For the text-containing cell, return its midpoint in [X, Y] coordinate format. 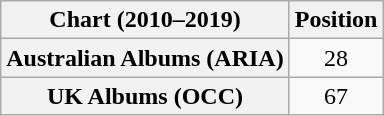
UK Albums (OCC) [145, 96]
Position [336, 20]
Australian Albums (ARIA) [145, 58]
67 [336, 96]
Chart (2010–2019) [145, 20]
28 [336, 58]
